Pinpoint the cell where the given text exists, returning its (X, Y) midpoint coordinate. 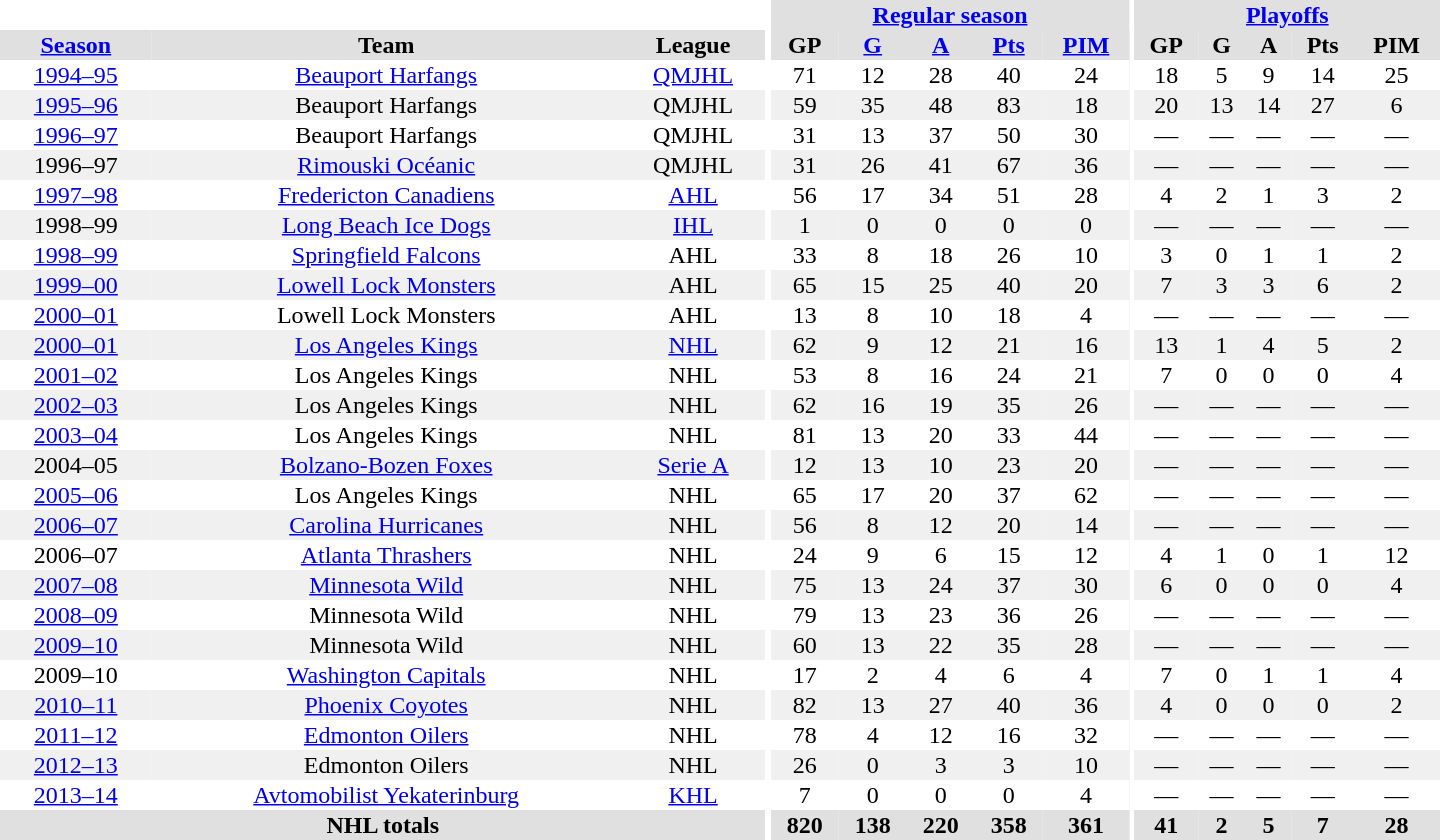
19 (941, 405)
Long Beach Ice Dogs (386, 225)
60 (805, 645)
50 (1009, 135)
League (694, 45)
Fredericton Canadiens (386, 195)
22 (941, 645)
53 (805, 375)
82 (805, 705)
Phoenix Coyotes (386, 705)
2001–02 (76, 375)
71 (805, 75)
2007–08 (76, 585)
820 (805, 825)
220 (941, 825)
Playoffs (1288, 15)
Atlanta Thrashers (386, 555)
59 (805, 105)
Rimouski Océanic (386, 165)
75 (805, 585)
2008–09 (76, 615)
Avtomobilist Yekaterinburg (386, 795)
KHL (694, 795)
83 (1009, 105)
Season (76, 45)
Serie A (694, 465)
44 (1086, 435)
32 (1086, 735)
51 (1009, 195)
361 (1086, 825)
1999–00 (76, 285)
2004–05 (76, 465)
78 (805, 735)
67 (1009, 165)
2012–13 (76, 765)
Washington Capitals (386, 675)
1994–95 (76, 75)
79 (805, 615)
1995–96 (76, 105)
Team (386, 45)
2002–03 (76, 405)
Regular season (950, 15)
81 (805, 435)
NHL totals (382, 825)
2010–11 (76, 705)
138 (873, 825)
2005–06 (76, 495)
1997–98 (76, 195)
2003–04 (76, 435)
IHL (694, 225)
2011–12 (76, 735)
48 (941, 105)
Bolzano-Bozen Foxes (386, 465)
34 (941, 195)
Carolina Hurricanes (386, 525)
Springfield Falcons (386, 255)
358 (1009, 825)
2013–14 (76, 795)
